Search for the cell housing the specified text and yield its [x, y] center coordinate. 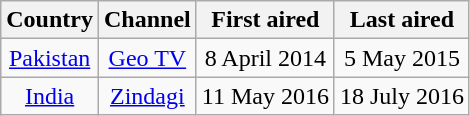
11 May 2016 [265, 96]
Pakistan [50, 58]
5 May 2015 [402, 58]
8 April 2014 [265, 58]
Geo TV [147, 58]
Channel [147, 20]
Country [50, 20]
Zindagi [147, 96]
18 July 2016 [402, 96]
First aired [265, 20]
Last aired [402, 20]
India [50, 96]
